Return the (X, Y) coordinate for the center point of the cell that contains the specified text.  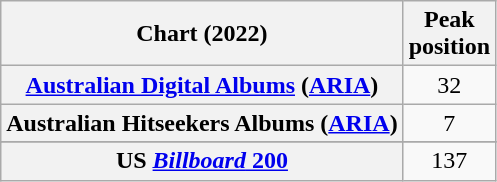
Australian Hitseekers Albums (ARIA) (202, 123)
Chart (2022) (202, 34)
US Billboard 200 (202, 161)
7 (449, 123)
137 (449, 161)
Australian Digital Albums (ARIA) (202, 85)
Peakposition (449, 34)
32 (449, 85)
